Locate the cell with the specified text and output its [x, y] center coordinate. 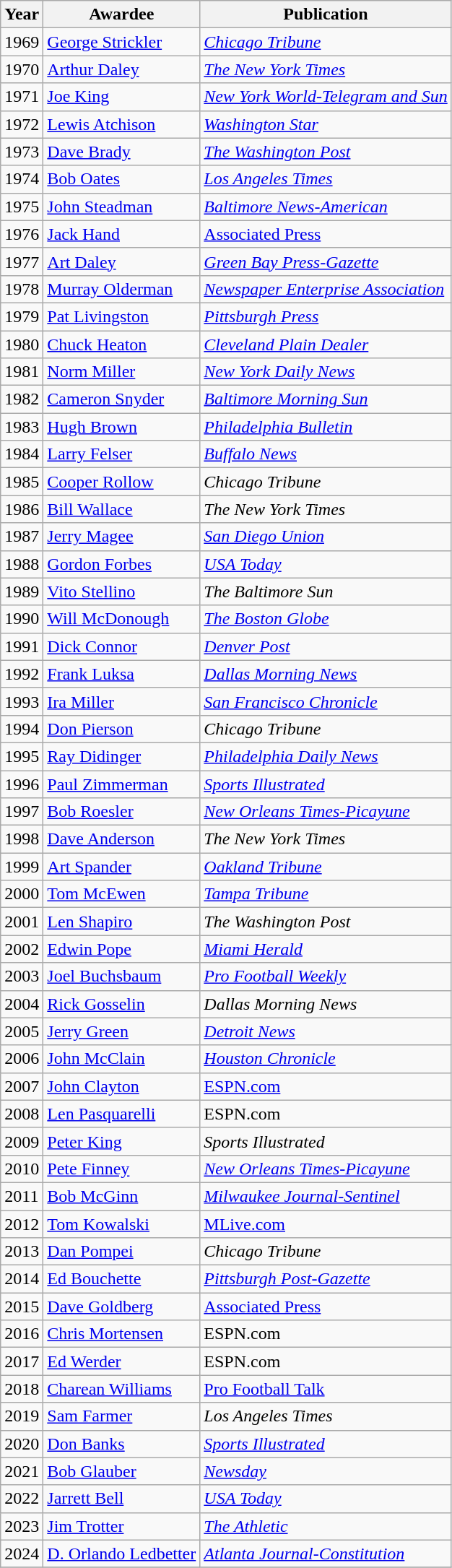
Charean Williams [121, 1389]
Paul Zimmerman [121, 784]
2002 [22, 949]
Bob McGinn [121, 1196]
1978 [22, 289]
1980 [22, 345]
Atlanta Journal-Constitution [326, 1554]
Dave Goldberg [121, 1307]
Norm Miller [121, 372]
1993 [22, 701]
The Athletic [326, 1526]
2003 [22, 976]
1969 [22, 42]
Cameron Snyder [121, 399]
2007 [22, 1086]
2000 [22, 894]
Tampa Tribune [326, 894]
2023 [22, 1526]
1976 [22, 234]
2010 [22, 1169]
Bob Oates [121, 179]
1991 [22, 646]
Ed Bouchette [121, 1279]
Pro Football Talk [326, 1389]
Pat Livingston [121, 316]
Sam Farmer [121, 1416]
2014 [22, 1279]
Detroit News [326, 1031]
Jack Hand [121, 234]
Joe King [121, 97]
Frank Luksa [121, 674]
Hugh Brown [121, 427]
2001 [22, 922]
Art Daley [121, 261]
Newspaper Enterprise Association [326, 289]
1981 [22, 372]
The Boston Globe [326, 619]
Buffalo News [326, 454]
New York Daily News [326, 372]
Ed Werder [121, 1361]
2022 [22, 1499]
2018 [22, 1389]
Dick Connor [121, 646]
2020 [22, 1444]
Chris Mortensen [121, 1334]
Gordon Forbes [121, 564]
Edwin Pope [121, 949]
1995 [22, 756]
Ray Didinger [121, 756]
2004 [22, 1004]
Bob Glauber [121, 1471]
2017 [22, 1361]
Vito Stellino [121, 592]
San Francisco Chronicle [326, 701]
2005 [22, 1031]
MLive.com [326, 1224]
1983 [22, 427]
San Diego Union [326, 537]
Pittsburgh Post-Gazette [326, 1279]
Green Bay Press-Gazette [326, 261]
Tom McEwen [121, 894]
2012 [22, 1224]
Rick Gosselin [121, 1004]
1988 [22, 564]
Arthur Daley [121, 69]
1982 [22, 399]
Milwaukee Journal-Sentinel [326, 1196]
Tom Kowalski [121, 1224]
Chuck Heaton [121, 345]
Murray Olderman [121, 289]
Pete Finney [121, 1169]
Ira Miller [121, 701]
1999 [22, 867]
Pittsburgh Press [326, 316]
Jerry Green [121, 1031]
John McClain [121, 1059]
1986 [22, 509]
1996 [22, 784]
Jerry Magee [121, 537]
Cooper Rollow [121, 482]
Philadelphia Bulletin [326, 427]
Bob Roesler [121, 812]
Art Spander [121, 867]
1998 [22, 839]
1971 [22, 97]
2013 [22, 1252]
Joel Buchsbaum [121, 976]
The Baltimore Sun [326, 592]
2011 [22, 1196]
Dan Pompei [121, 1252]
1974 [22, 179]
2016 [22, 1334]
1992 [22, 674]
2021 [22, 1471]
John Steadman [121, 207]
Jim Trotter [121, 1526]
1975 [22, 207]
2009 [22, 1141]
Jarrett Bell [121, 1499]
Newsday [326, 1471]
1977 [22, 261]
Baltimore News-American [326, 207]
2019 [22, 1416]
1985 [22, 482]
Will McDonough [121, 619]
1972 [22, 124]
Denver Post [326, 646]
1984 [22, 454]
1979 [22, 316]
Lewis Atchison [121, 124]
D. Orlando Ledbetter [121, 1554]
Len Pasquarelli [121, 1114]
Miami Herald [326, 949]
Washington Star [326, 124]
Houston Chronicle [326, 1059]
Baltimore Morning Sun [326, 399]
Peter King [121, 1141]
2015 [22, 1307]
Publication [326, 14]
1970 [22, 69]
1994 [22, 729]
Dave Anderson [121, 839]
Year [22, 14]
George Strickler [121, 42]
2006 [22, 1059]
Larry Felser [121, 454]
Philadelphia Daily News [326, 756]
Len Shapiro [121, 922]
Dave Brady [121, 152]
Don Pierson [121, 729]
1987 [22, 537]
1973 [22, 152]
1990 [22, 619]
Pro Football Weekly [326, 976]
2008 [22, 1114]
Don Banks [121, 1444]
2024 [22, 1554]
Oakland Tribune [326, 867]
Awardee [121, 14]
New York World-Telegram and Sun [326, 97]
Cleveland Plain Dealer [326, 345]
John Clayton [121, 1086]
1997 [22, 812]
1989 [22, 592]
Bill Wallace [121, 509]
